Return the (X, Y) coordinate for the center point of the cell that contains the specified text.  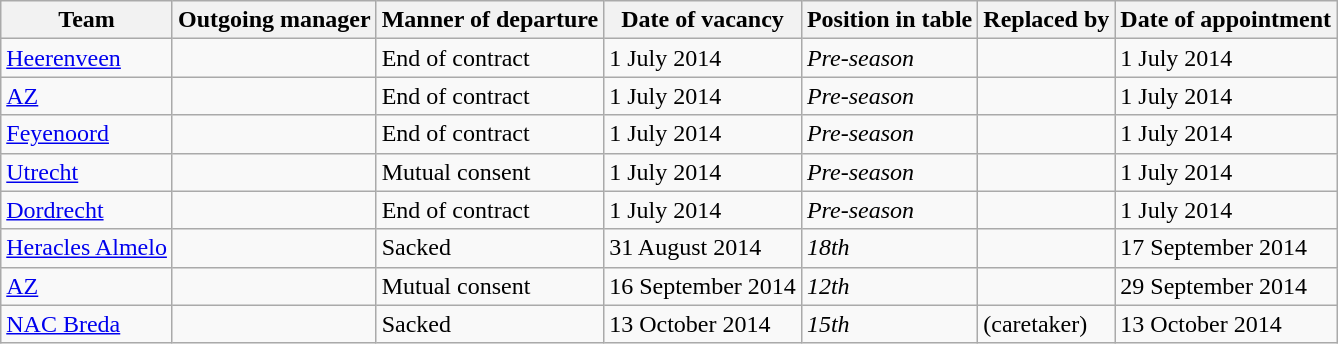
Feyenoord (87, 134)
NAC Breda (87, 324)
Utrecht (87, 172)
Replaced by (1046, 20)
15th (889, 324)
Heerenveen (87, 58)
12th (889, 286)
Date of appointment (1226, 20)
18th (889, 248)
Outgoing manager (274, 20)
Team (87, 20)
Heracles Almelo (87, 248)
31 August 2014 (703, 248)
29 September 2014 (1226, 286)
Manner of departure (490, 20)
Date of vacancy (703, 20)
17 September 2014 (1226, 248)
Position in table (889, 20)
(caretaker) (1046, 324)
16 September 2014 (703, 286)
Dordrecht (87, 210)
